Pinpoint the cell where the given text exists, returning its [X, Y] midpoint coordinate. 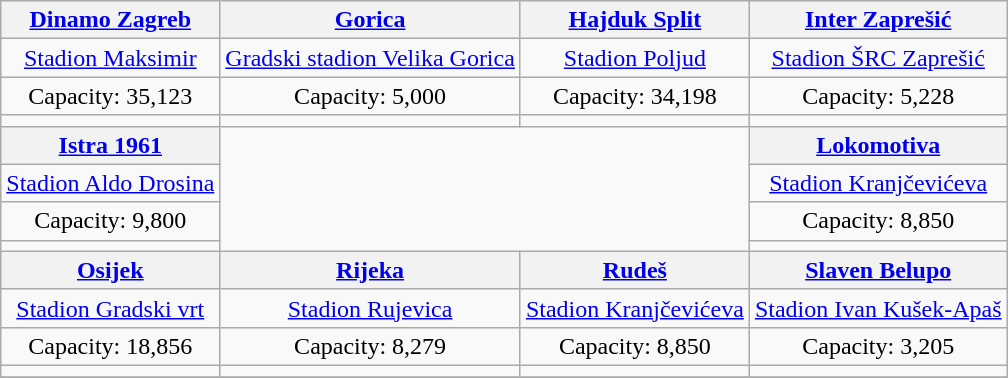
Osijek [110, 270]
Rudeš [634, 270]
Stadion Poljud [634, 58]
Hajduk Split [634, 20]
Capacity: 9,800 [110, 221]
Stadion Aldo Drosina [110, 183]
Capacity: 18,856 [110, 346]
Capacity: 5,228 [878, 96]
Stadion ŠRC Zaprešić [878, 58]
Gorica [370, 20]
Gradski stadion Velika Gorica [370, 58]
Dinamo Zagreb [110, 20]
Stadion Maksimir [110, 58]
Capacity: 34,198 [634, 96]
Istra 1961 [110, 145]
Rijeka [370, 270]
Slaven Belupo [878, 270]
Capacity: 3,205 [878, 346]
Capacity: 8,279 [370, 346]
Capacity: 5,000 [370, 96]
Lokomotiva [878, 145]
Inter Zaprešić [878, 20]
Stadion Rujevica [370, 308]
Stadion Gradski vrt [110, 308]
Stadion Ivan Kušek-Apaš [878, 308]
Capacity: 35,123 [110, 96]
